Scan for the cell matching the given text and deliver its [x, y] coordinate at center. 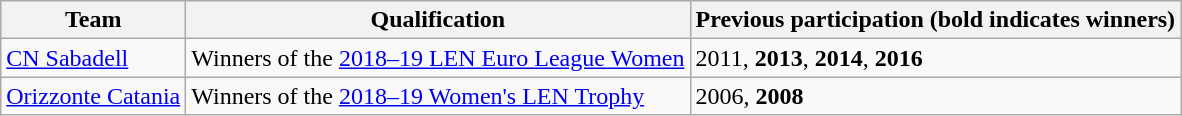
CN Sabadell [94, 58]
Winners of the 2018–19 LEN Euro League Women [438, 58]
2006, 2008 [936, 96]
Previous participation (bold indicates winners) [936, 20]
Winners of the 2018–19 Women's LEN Trophy [438, 96]
Qualification [438, 20]
Orizzonte Catania [94, 96]
Team [94, 20]
2011, 2013, 2014, 2016 [936, 58]
